Identify which cell holds the provided text, then report its [x, y] central coordinate. 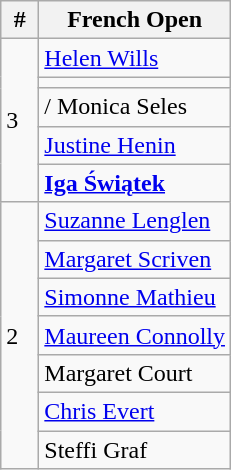
Helen Wills [135, 58]
/ Monica Seles [135, 107]
Justine Henin [135, 145]
# [20, 20]
French Open [135, 20]
Steffi Graf [135, 449]
Margaret Court [135, 373]
2 [20, 335]
Margaret Scriven [135, 259]
Chris Evert [135, 411]
Maureen Connolly [135, 335]
Simonne Mathieu [135, 297]
Suzanne Lenglen [135, 221]
3 [20, 120]
Iga Świątek [135, 183]
